Return [X, Y] of the center of cell containing provided text 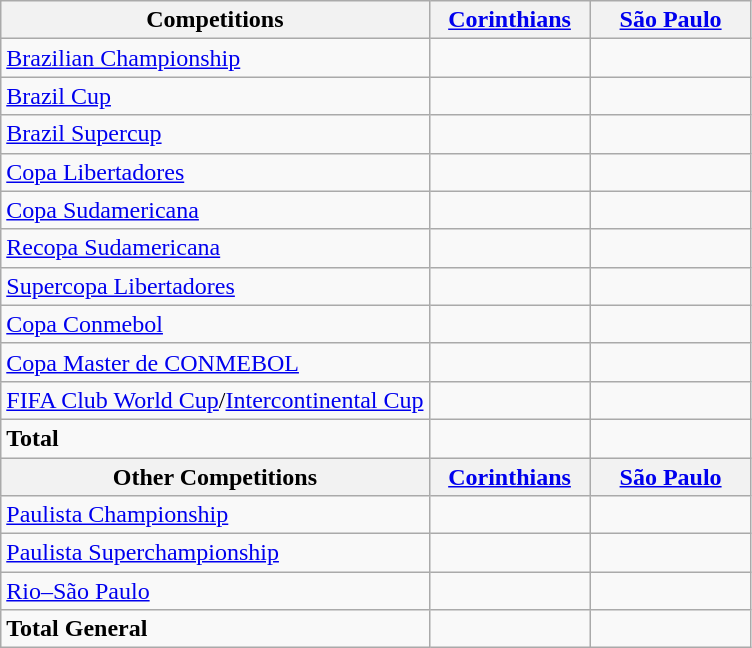
Supercopa Libertadores [215, 286]
Brazilian Championship [215, 58]
Paulista Superchampionship [215, 553]
Copa Libertadores [215, 172]
Paulista Championship [215, 515]
Recopa Sudamericana [215, 248]
Brazil Cup [215, 96]
Competitions [215, 20]
FIFA Club World Cup/Intercontinental Cup [215, 400]
Copa Conmebol [215, 324]
Total [215, 438]
Copa Master de CONMEBOL [215, 362]
Other Competitions [215, 477]
Copa Sudamericana [215, 210]
Rio–São Paulo [215, 591]
Total General [215, 629]
Brazil Supercup [215, 134]
